Find where the given text appears and provide that cell's center as (X, Y) coordinate. 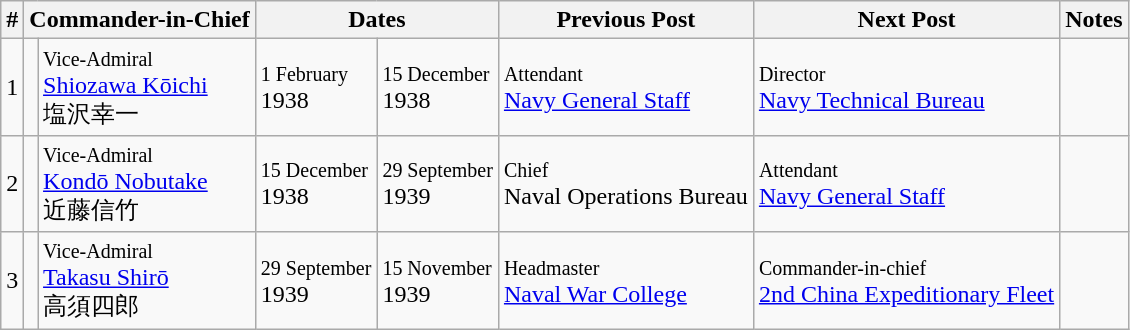
Commander-in-Chief (140, 20)
3 (12, 280)
Vice-AdmiralShiozawa Kōichi塩沢幸一 (147, 88)
HeadmasterNaval War College (626, 280)
Dates (376, 20)
ChiefNaval Operations Bureau (626, 184)
Vice-AdmiralTakasu Shirō高須四郎 (147, 280)
Vice-AdmiralKondō Nobutake近藤信竹 (147, 184)
1 February1938 (316, 88)
Commander-in-chief2nd China Expeditionary Fleet (906, 280)
Next Post (906, 20)
# (12, 20)
Previous Post (626, 20)
DirectorNavy Technical Bureau (906, 88)
2 (12, 184)
1 (12, 88)
Notes (1094, 20)
15 November1939 (438, 280)
